Return [X, Y] of the center of cell containing provided text 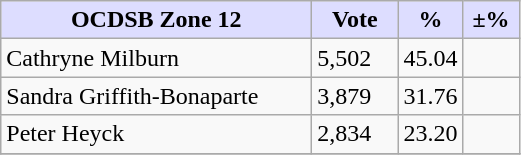
Peter Heyck [156, 134]
OCDSB Zone 12 [156, 20]
Cathryne Milburn [156, 58]
3,879 [355, 96]
31.76 [430, 96]
5,502 [355, 58]
% [430, 20]
Sandra Griffith-Bonaparte [156, 96]
2,834 [355, 134]
Vote [355, 20]
±% [491, 20]
23.20 [430, 134]
45.04 [430, 58]
